Capture the cell that displays the provided text and extract its (x, y) central coordinate. 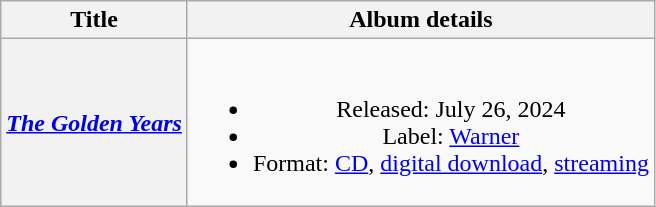
The Golden Years (94, 122)
Album details (420, 20)
Released: July 26, 2024Label: WarnerFormat: CD, digital download, streaming (420, 122)
Title (94, 20)
